Pinpoint the cell where the given text exists, returning its (x, y) midpoint coordinate. 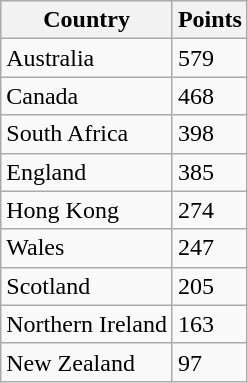
Country (87, 20)
Canada (87, 96)
579 (210, 58)
274 (210, 210)
Northern Ireland (87, 324)
468 (210, 96)
97 (210, 362)
Wales (87, 248)
247 (210, 248)
Australia (87, 58)
New Zealand (87, 362)
Scotland (87, 286)
398 (210, 134)
Points (210, 20)
205 (210, 286)
163 (210, 324)
385 (210, 172)
South Africa (87, 134)
England (87, 172)
Hong Kong (87, 210)
